Extract the (X, Y) coordinate from the center of the cell holding the provided text.  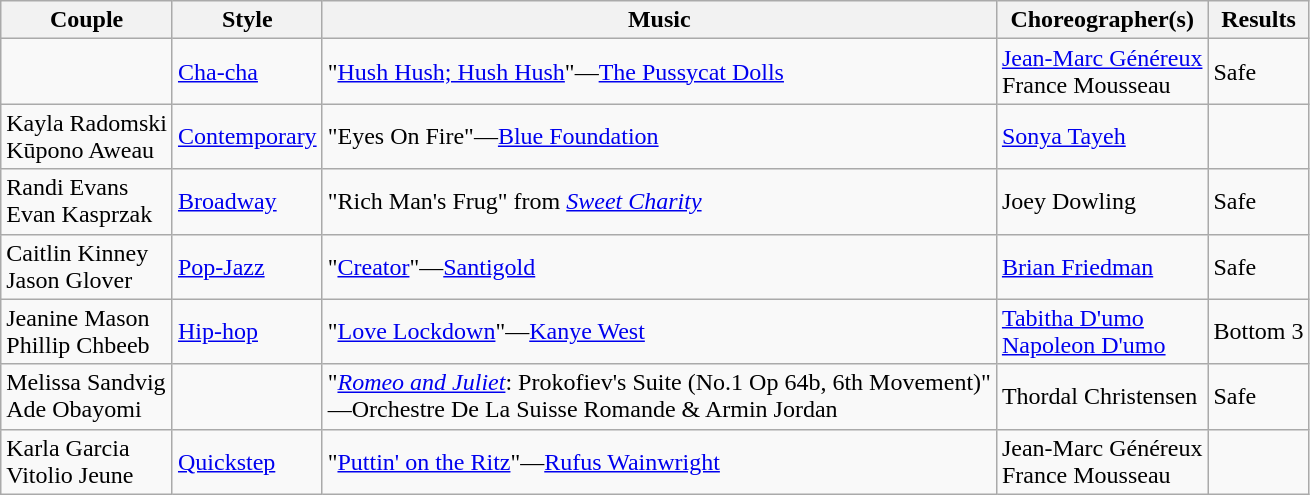
Cha-cha (247, 72)
Results (1258, 20)
Thordal Christensen (1102, 396)
Music (659, 20)
Caitlin KinneyJason Glover (87, 266)
Tabitha D'umoNapoleon D'umo (1102, 332)
"Romeo and Juliet: Prokofiev's Suite (No.1 Op 64b, 6th Movement)"—Orchestre De La Suisse Romande & Armin Jordan (659, 396)
Sonya Tayeh (1102, 136)
"Hush Hush; Hush Hush"—The Pussycat Dolls (659, 72)
Choreographer(s) (1102, 20)
Brian Friedman (1102, 266)
Melissa SandvigAde Obayomi (87, 396)
Jeanine MasonPhillip Chbeeb (87, 332)
Joey Dowling (1102, 202)
Broadway (247, 202)
Quickstep (247, 462)
"Rich Man's Frug" from Sweet Charity (659, 202)
Style (247, 20)
"Puttin' on the Ritz"—Rufus Wainwright (659, 462)
"Love Lockdown"—Kanye West (659, 332)
"Creator"—Santigold (659, 266)
Hip-hop (247, 332)
Karla GarciaVitolio Jeune (87, 462)
Bottom 3 (1258, 332)
Randi EvansEvan Kasprzak (87, 202)
Pop-Jazz (247, 266)
"Eyes On Fire"—Blue Foundation (659, 136)
Contemporary (247, 136)
Couple (87, 20)
Kayla RadomskiKūpono Aweau (87, 136)
